Search for the cell housing the specified text and yield its [X, Y] center coordinate. 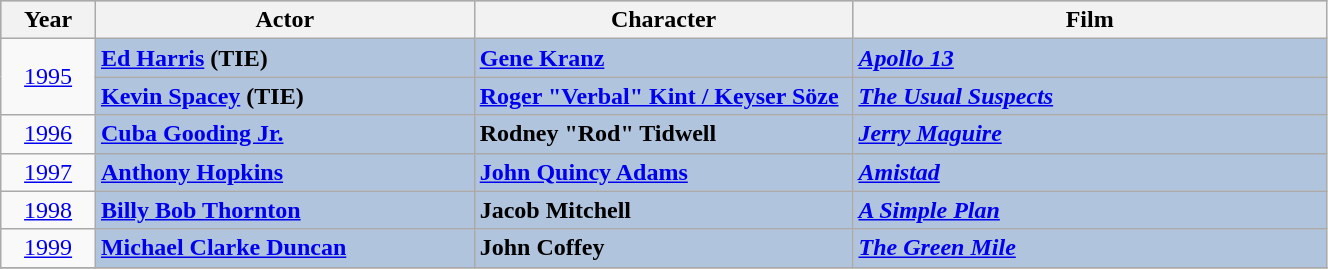
1996 [48, 134]
Gene Kranz [664, 58]
Jacob Mitchell [664, 210]
Ed Harris (TIE) [284, 58]
1999 [48, 248]
Cuba Gooding Jr. [284, 134]
Film [1090, 20]
John Coffey [664, 248]
Kevin Spacey (TIE) [284, 96]
Anthony Hopkins [284, 172]
A Simple Plan [1090, 210]
Year [48, 20]
Billy Bob Thornton [284, 210]
Actor [284, 20]
Amistad [1090, 172]
The Green Mile [1090, 248]
Rodney "Rod" Tidwell [664, 134]
Apollo 13 [1090, 58]
The Usual Suspects [1090, 96]
Roger "Verbal" Kint / Keyser Söze [664, 96]
1997 [48, 172]
1998 [48, 210]
1995 [48, 77]
Jerry Maguire [1090, 134]
Character [664, 20]
John Quincy Adams [664, 172]
Michael Clarke Duncan [284, 248]
